Search for the cell housing the specified text and yield its [x, y] center coordinate. 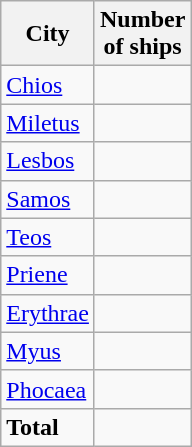
Myus [48, 351]
Lesbos [48, 161]
City [48, 34]
Erythrae [48, 313]
Teos [48, 237]
Total [48, 427]
Chios [48, 85]
Number of ships [142, 34]
Samos [48, 199]
Miletus [48, 123]
Phocaea [48, 389]
Priene [48, 275]
